Search for the cell housing the specified text and yield its (x, y) center coordinate. 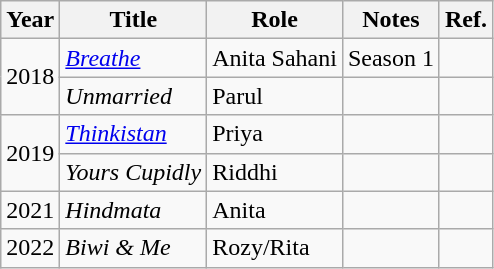
2022 (30, 248)
Title (134, 20)
Yours Cupidly (134, 172)
2021 (30, 210)
Breathe (134, 58)
Biwi & Me (134, 248)
Thinkistan (134, 134)
2018 (30, 77)
Priya (275, 134)
Role (275, 20)
Anita Sahani (275, 58)
Parul (275, 96)
Notes (390, 20)
Year (30, 20)
Season 1 (390, 58)
Rozy/Rita (275, 248)
2019 (30, 153)
Anita (275, 210)
Ref. (466, 20)
Unmarried (134, 96)
Riddhi (275, 172)
Hindmata (134, 210)
